Output the (X, Y) coordinate of the center of the cell containing the given text.  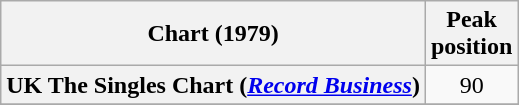
Chart (1979) (214, 34)
UK The Singles Chart (Record Business) (214, 85)
Peakposition (471, 34)
90 (471, 85)
